For the text-containing cell, return its midpoint in (X, Y) coordinate format. 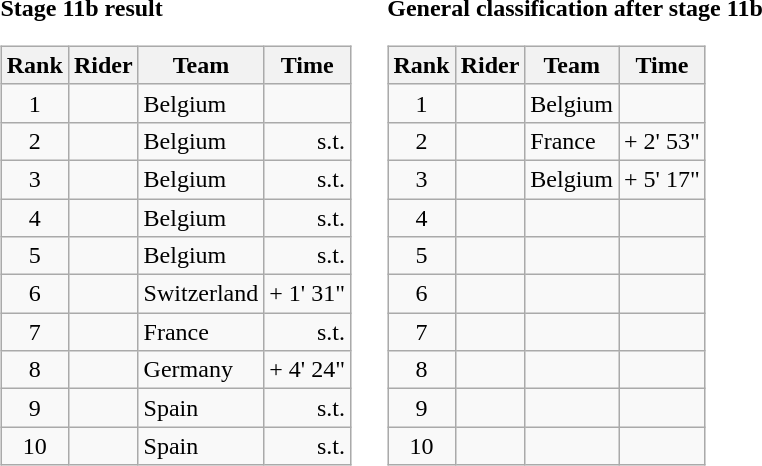
+ 1' 31" (308, 294)
+ 5' 17" (662, 179)
Germany (201, 370)
Switzerland (201, 294)
+ 2' 53" (662, 141)
+ 4' 24" (308, 370)
